Scan for the cell matching the given text and deliver its [x, y] coordinate at center. 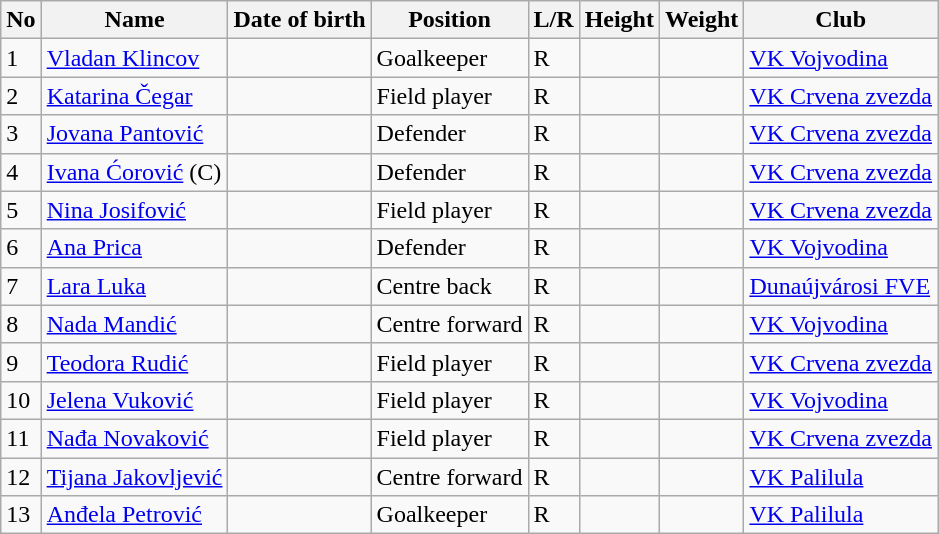
Vladan Klincov [134, 58]
1 [21, 58]
Ivana Ćorović (C) [134, 172]
Anđela Petrović [134, 515]
Height [619, 20]
Nina Josifović [134, 210]
10 [21, 400]
Nada Mandić [134, 324]
Weight [701, 20]
Nađa Novaković [134, 438]
Ana Prica [134, 248]
5 [21, 210]
Jelena Vuković [134, 400]
12 [21, 477]
Katarina Čegar [134, 96]
8 [21, 324]
Teodora Rudić [134, 362]
6 [21, 248]
11 [21, 438]
L/R [554, 20]
3 [21, 134]
Date of birth [300, 20]
9 [21, 362]
No [21, 20]
13 [21, 515]
4 [21, 172]
Centre back [450, 286]
Club [841, 20]
Lara Luka [134, 286]
Position [450, 20]
7 [21, 286]
Jovana Pantović [134, 134]
Name [134, 20]
2 [21, 96]
Tijana Jakovljević [134, 477]
Dunaújvárosi FVE [841, 286]
